Output the (x, y) coordinate of the center of the cell containing the given text.  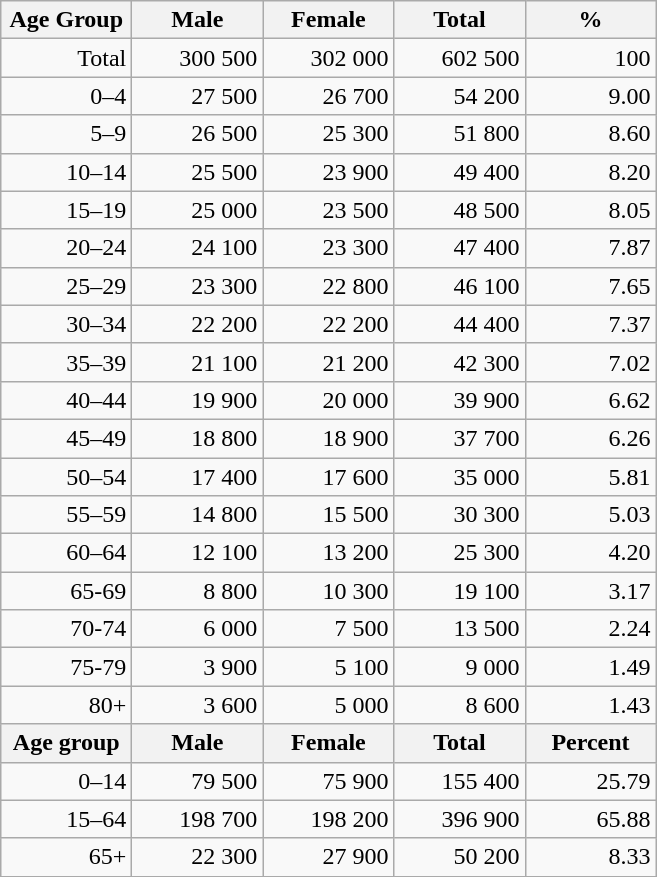
21 100 (198, 362)
396 900 (460, 819)
42 300 (460, 362)
198 200 (328, 819)
8.60 (590, 134)
4.20 (590, 553)
79 500 (198, 781)
40–44 (66, 400)
35 000 (460, 477)
10–14 (66, 172)
302 000 (328, 58)
5.03 (590, 515)
6.62 (590, 400)
15–64 (66, 819)
8.33 (590, 857)
3 900 (198, 667)
3.17 (590, 591)
% (590, 20)
26 500 (198, 134)
27 500 (198, 96)
13 500 (460, 629)
300 500 (198, 58)
7.37 (590, 324)
3 600 (198, 705)
25 500 (198, 172)
26 700 (328, 96)
75-79 (66, 667)
13 200 (328, 553)
18 900 (328, 438)
25 000 (198, 210)
0–14 (66, 781)
48 500 (460, 210)
49 400 (460, 172)
75 900 (328, 781)
35–39 (66, 362)
19 100 (460, 591)
30–34 (66, 324)
20 000 (328, 400)
22 800 (328, 286)
15 500 (328, 515)
8.20 (590, 172)
8 800 (198, 591)
5–9 (66, 134)
5 000 (328, 705)
60–64 (66, 553)
7.02 (590, 362)
Age group (66, 743)
70-74 (66, 629)
7.65 (590, 286)
12 100 (198, 553)
39 900 (460, 400)
50–54 (66, 477)
7 500 (328, 629)
198 700 (198, 819)
0–4 (66, 96)
155 400 (460, 781)
55–59 (66, 515)
65+ (66, 857)
21 200 (328, 362)
50 200 (460, 857)
44 400 (460, 324)
19 900 (198, 400)
37 700 (460, 438)
23 900 (328, 172)
8.05 (590, 210)
22 300 (198, 857)
54 200 (460, 96)
100 (590, 58)
47 400 (460, 248)
17 600 (328, 477)
7.87 (590, 248)
9.00 (590, 96)
24 100 (198, 248)
30 300 (460, 515)
5.81 (590, 477)
25.79 (590, 781)
8 600 (460, 705)
65-69 (66, 591)
18 800 (198, 438)
2.24 (590, 629)
46 100 (460, 286)
6 000 (198, 629)
1.49 (590, 667)
51 800 (460, 134)
9 000 (460, 667)
45–49 (66, 438)
65.88 (590, 819)
Percent (590, 743)
10 300 (328, 591)
25–29 (66, 286)
5 100 (328, 667)
80+ (66, 705)
1.43 (590, 705)
20–24 (66, 248)
27 900 (328, 857)
17 400 (198, 477)
Age Group (66, 20)
14 800 (198, 515)
602 500 (460, 58)
15–19 (66, 210)
6.26 (590, 438)
23 500 (328, 210)
